Scan for the cell matching the given text and deliver its [X, Y] coordinate at center. 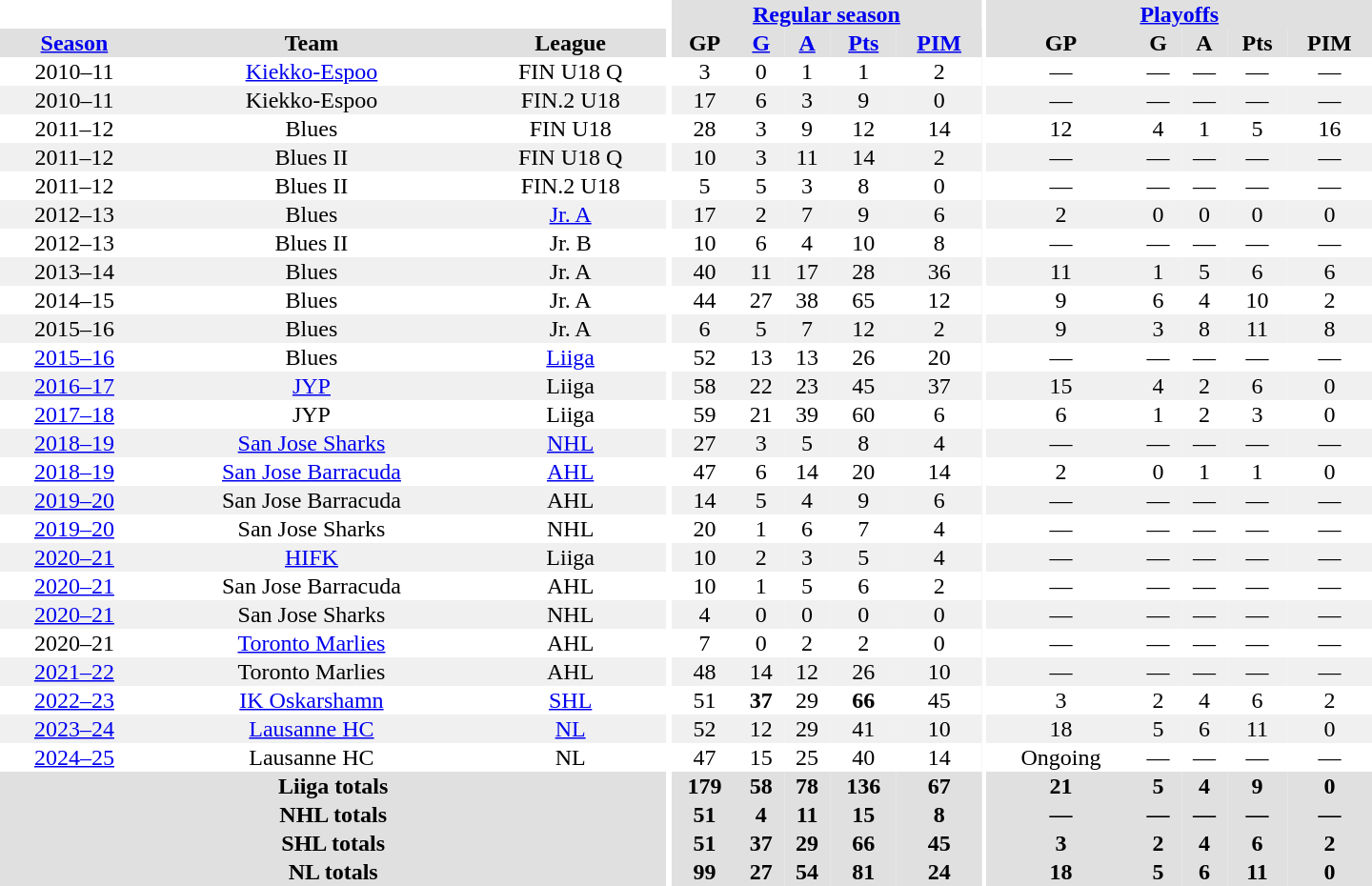
2022–23 [74, 700]
48 [705, 672]
2023–24 [74, 729]
HIFK [312, 557]
Team [312, 43]
67 [939, 786]
Jr. B [570, 243]
24 [939, 872]
2014–15 [74, 300]
2016–17 [74, 386]
38 [807, 300]
IK Oskarshamn [312, 700]
65 [863, 300]
23 [807, 386]
39 [807, 414]
League [570, 43]
Ongoing [1061, 757]
FIN U18 [570, 129]
Regular season [827, 14]
SHL [570, 700]
78 [807, 786]
NHL totals [333, 815]
81 [863, 872]
NL totals [333, 872]
16 [1330, 129]
36 [939, 272]
2024–25 [74, 757]
99 [705, 872]
54 [807, 872]
60 [863, 414]
2013–14 [74, 272]
Liiga totals [333, 786]
SHL totals [333, 843]
136 [863, 786]
Playoffs [1180, 14]
Season [74, 43]
179 [705, 786]
59 [705, 414]
2017–18 [74, 414]
25 [807, 757]
22 [761, 386]
41 [863, 729]
2021–22 [74, 672]
44 [705, 300]
